For the text-containing cell, return its midpoint in [x, y] coordinate format. 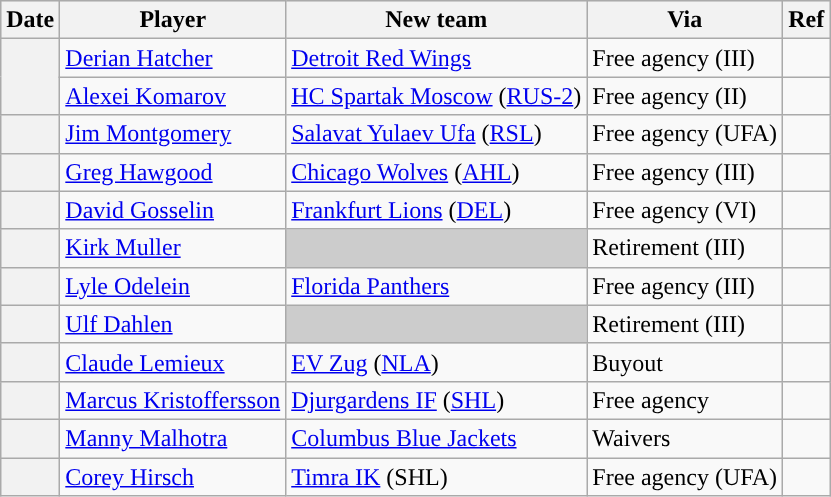
Via [685, 20]
EV Zug (NLA) [436, 362]
Jim Montgomery [173, 134]
New team [436, 20]
Lyle Odelein [173, 286]
Detroit Red Wings [436, 58]
Date [30, 20]
Derian Hatcher [173, 58]
Chicago Wolves (AHL) [436, 172]
Salavat Yulaev Ufa (RSL) [436, 134]
Kirk Muller [173, 248]
Greg Hawgood [173, 172]
HC Spartak Moscow (RUS-2) [436, 96]
Timra IK (SHL) [436, 477]
Free agency (VI) [685, 210]
Ulf Dahlen [173, 324]
Marcus Kristoffersson [173, 400]
Claude Lemieux [173, 362]
Corey Hirsch [173, 477]
Free agency (II) [685, 96]
Free agency [685, 400]
Player [173, 20]
Florida Panthers [436, 286]
Ref [806, 20]
Buyout [685, 362]
Waivers [685, 438]
Manny Malhotra [173, 438]
Frankfurt Lions (DEL) [436, 210]
David Gosselin [173, 210]
Djurgardens IF (SHL) [436, 400]
Alexei Komarov [173, 96]
Columbus Blue Jackets [436, 438]
